Return the [X, Y] coordinate for the center point of the cell that contains the specified text.  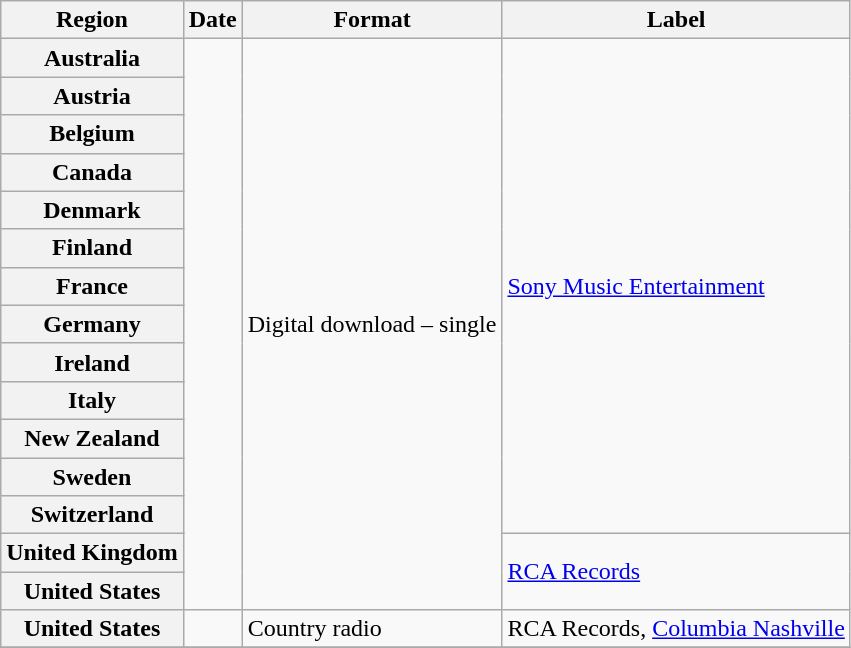
Denmark [92, 210]
Sony Music Entertainment [676, 286]
Date [212, 20]
Country radio [372, 629]
RCA Records, Columbia Nashville [676, 629]
Sweden [92, 477]
New Zealand [92, 438]
Austria [92, 96]
Germany [92, 324]
France [92, 286]
Switzerland [92, 515]
Region [92, 20]
Digital download – single [372, 324]
Italy [92, 400]
Belgium [92, 134]
Format [372, 20]
RCA Records [676, 572]
Finland [92, 248]
Ireland [92, 362]
United Kingdom [92, 553]
Canada [92, 172]
Australia [92, 58]
Label [676, 20]
